Return the [X, Y] coordinate for the center point of the cell that contains the specified text.  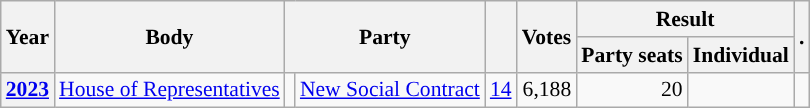
Party seats [632, 55]
Votes [547, 36]
Individual [741, 55]
6,188 [547, 90]
Body [170, 36]
House of Representatives [170, 90]
Result [685, 19]
20 [632, 90]
14 [501, 90]
Year [28, 36]
2023 [28, 90]
New Social Contract [390, 90]
. [802, 36]
Party [385, 36]
